Provide the (x, y) coordinate of the cell's center where the given text is located.  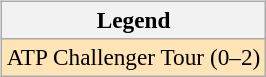
Legend (133, 20)
ATP Challenger Tour (0–2) (133, 57)
